Scan for the cell matching the given text and deliver its (x, y) coordinate at center. 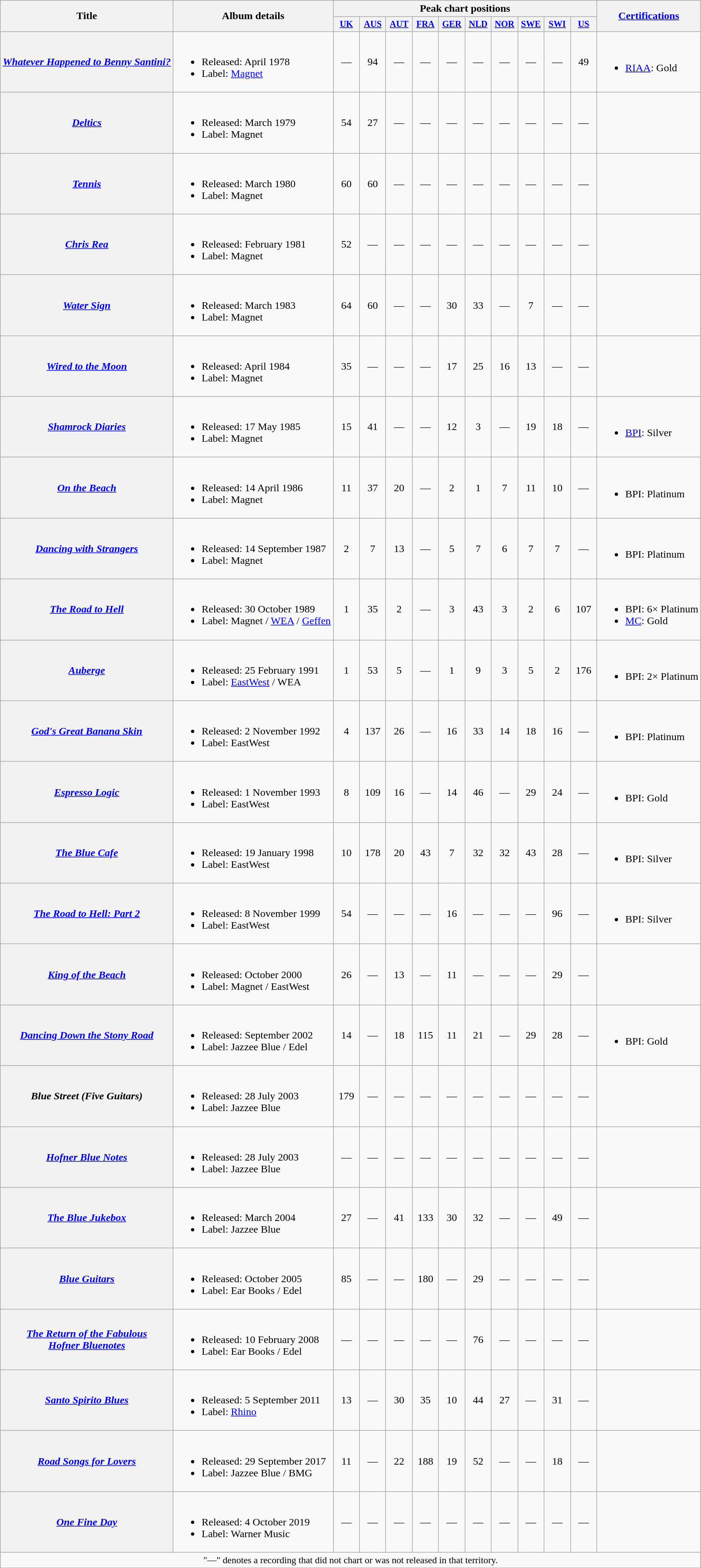
Released: 10 February 2008Label: Ear Books / Edel (253, 1340)
Released: 17 May 1985Label: Magnet (253, 427)
UK (347, 24)
Dancing with Strangers (87, 549)
Espresso Logic (87, 792)
NLD (478, 24)
Tennis (87, 184)
Released: 8 November 1999Label: EastWest (253, 913)
85 (347, 1279)
On the Beach (87, 488)
188 (426, 1461)
Released: March 1980Label: Magnet (253, 184)
The Road to Hell (87, 609)
Released: 25 February 1991Label: EastWest / WEA (253, 670)
44 (478, 1400)
Title (87, 16)
BPI: 2× Platinum (648, 670)
Released: 2 November 1992Label: EastWest (253, 731)
109 (373, 792)
64 (347, 305)
Released: October 2000Label: Magnet / EastWest (253, 974)
Released: 29 September 2017Label: Jazzee Blue / BMG (253, 1461)
The Return of the FabulousHofner Bluenotes (87, 1340)
107 (584, 609)
37 (373, 488)
Deltics (87, 123)
Released: March 1983Label: Magnet (253, 305)
96 (557, 913)
FRA (426, 24)
Whatever Happened to Benny Santini? (87, 62)
Peak chart positions (465, 9)
115 (426, 1035)
Released: March 2004Label: Jazzee Blue (253, 1218)
8 (347, 792)
Released: March 1979Label: Magnet (253, 123)
94 (373, 62)
NOR (505, 24)
Chris Rea (87, 245)
Released: April 1978Label: Magnet (253, 62)
9 (478, 670)
The Road to Hell: Part 2 (87, 913)
178 (373, 853)
12 (452, 427)
Released: 4 October 2019Label: Warner Music (253, 1522)
Released: 14 April 1986Label: Magnet (253, 488)
133 (426, 1218)
Released: 14 September 1987Label: Magnet (253, 549)
25 (478, 366)
Released: October 2005Label: Ear Books / Edel (253, 1279)
22 (399, 1461)
Road Songs for Lovers (87, 1461)
Released: September 2002Label: Jazzee Blue / Edel (253, 1035)
GER (452, 24)
76 (478, 1340)
God's Great Banana Skin (87, 731)
53 (373, 670)
46 (478, 792)
The Blue Cafe (87, 853)
Dancing Down the Stony Road (87, 1035)
24 (557, 792)
Auberge (87, 670)
4 (347, 731)
Released: 30 October 1989Label: Magnet / WEA / Geffen (253, 609)
SWI (557, 24)
Released: February 1981Label: Magnet (253, 245)
Hofner Blue Notes (87, 1157)
AUT (399, 24)
Shamrock Diaries (87, 427)
Released: 19 January 1998Label: EastWest (253, 853)
31 (557, 1400)
RIAA: Gold (648, 62)
Santo Spirito Blues (87, 1400)
Water Sign (87, 305)
176 (584, 670)
21 (478, 1035)
Wired to the Moon (87, 366)
SWE (531, 24)
Blue Guitars (87, 1279)
180 (426, 1279)
BPI: 6× PlatinumMC: Gold (648, 609)
AUS (373, 24)
US (584, 24)
One Fine Day (87, 1522)
179 (347, 1096)
Blue Street (Five Guitars) (87, 1096)
137 (373, 731)
"—" denotes a recording that did not chart or was not released in that territory. (351, 1560)
Released: April 1984Label: Magnet (253, 366)
Album details (253, 16)
17 (452, 366)
The Blue Jukebox (87, 1218)
King of the Beach (87, 974)
Certifications (648, 16)
Released: 1 November 1993Label: EastWest (253, 792)
Released: 5 September 2011Label: Rhino (253, 1400)
15 (347, 427)
